Extract the [x, y] coordinate from the center of the cell holding the provided text.  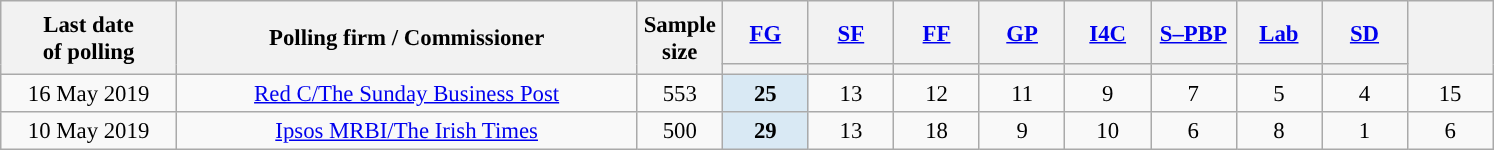
Samplesize [680, 38]
Last dateof polling [89, 38]
25 [766, 94]
500 [680, 131]
I4C [1108, 32]
SD [1365, 32]
4 [1365, 94]
GP [1022, 32]
553 [680, 94]
18 [937, 131]
Lab [1279, 32]
12 [937, 94]
16 May 2019 [89, 94]
SF [851, 32]
1 [1365, 131]
5 [1279, 94]
8 [1279, 131]
29 [766, 131]
10 May 2019 [89, 131]
Polling firm / Commissioner [406, 38]
FG [766, 32]
S–PBP [1193, 32]
Ipsos MRBI/The Irish Times [406, 131]
11 [1022, 94]
10 [1108, 131]
FF [937, 32]
Red C/The Sunday Business Post [406, 94]
15 [1450, 94]
7 [1193, 94]
